Output the [x, y] coordinate of the center of the cell containing the given text.  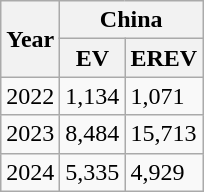
15,713 [164, 134]
1,071 [164, 96]
2023 [30, 134]
China [132, 20]
5,335 [92, 172]
Year [30, 39]
EREV [164, 58]
2022 [30, 96]
2024 [30, 172]
8,484 [92, 134]
4,929 [164, 172]
EV [92, 58]
1,134 [92, 96]
